Locate the cell with the specified text and output its (X, Y) center coordinate. 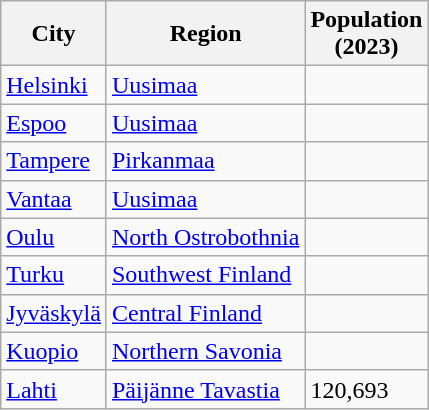
Helsinki (54, 85)
Turku (54, 275)
North Ostrobothnia (205, 237)
120,693 (366, 389)
Lahti (54, 389)
City (54, 34)
Vantaa (54, 199)
Oulu (54, 237)
Espoo (54, 123)
Pirkanmaa (205, 161)
Central Finland (205, 313)
Northern Savonia (205, 351)
Tampere (54, 161)
Region (205, 34)
Southwest Finland (205, 275)
Population(2023) (366, 34)
Kuopio (54, 351)
Jyväskylä (54, 313)
Päijänne Tavastia (205, 389)
